Detect which cell encompasses the target text, then output its [X, Y] center coordinate. 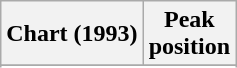
Chart (1993) [72, 34]
Peak position [189, 34]
